Determine the [x, y] coordinate at the center of the cell enclosing the given text.  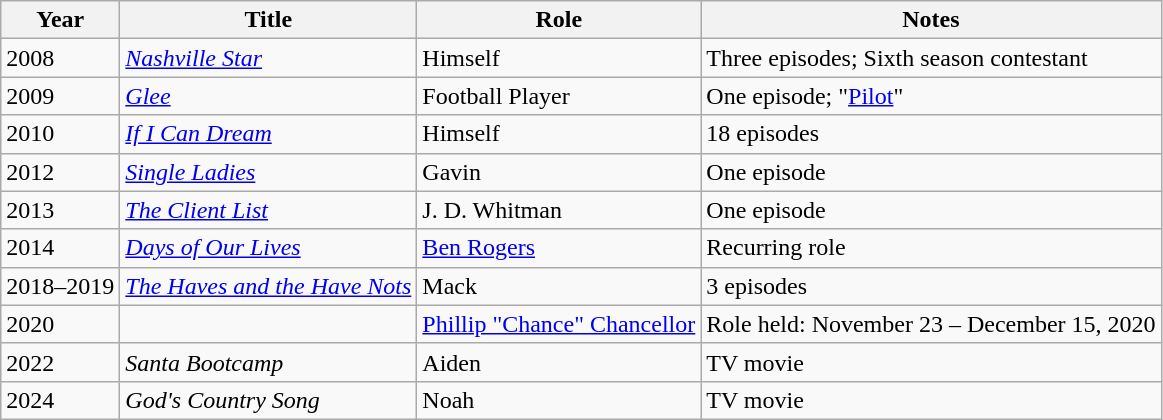
2012 [60, 172]
Mack [559, 286]
18 episodes [931, 134]
Notes [931, 20]
Nashville Star [268, 58]
J. D. Whitman [559, 210]
Role [559, 20]
The Client List [268, 210]
3 episodes [931, 286]
Noah [559, 400]
Phillip "Chance" Chancellor [559, 324]
Gavin [559, 172]
One episode; "Pilot" [931, 96]
2010 [60, 134]
Santa Bootcamp [268, 362]
Title [268, 20]
Aiden [559, 362]
Recurring role [931, 248]
2024 [60, 400]
Three episodes; Sixth season contestant [931, 58]
Year [60, 20]
Single Ladies [268, 172]
Days of Our Lives [268, 248]
Role held: November 23 – December 15, 2020 [931, 324]
2018–2019 [60, 286]
2022 [60, 362]
2013 [60, 210]
If I Can Dream [268, 134]
Glee [268, 96]
2008 [60, 58]
The Haves and the Have Nots [268, 286]
2014 [60, 248]
Ben Rogers [559, 248]
2020 [60, 324]
2009 [60, 96]
Football Player [559, 96]
God's Country Song [268, 400]
